Extract the (X, Y) coordinate from the center of the cell holding the provided text.  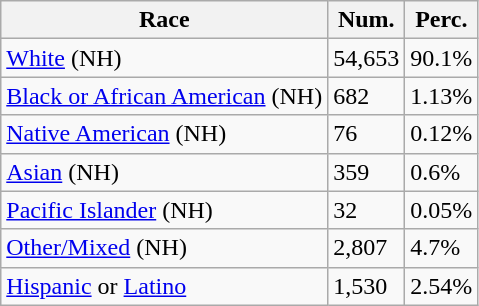
0.6% (442, 172)
32 (366, 210)
Black or African American (NH) (164, 96)
Pacific Islander (NH) (164, 210)
1,530 (366, 286)
Race (164, 20)
76 (366, 134)
Num. (366, 20)
Native American (NH) (164, 134)
2.54% (442, 286)
2,807 (366, 248)
0.12% (442, 134)
Asian (NH) (164, 172)
Hispanic or Latino (164, 286)
0.05% (442, 210)
Other/Mixed (NH) (164, 248)
White (NH) (164, 58)
4.7% (442, 248)
54,653 (366, 58)
682 (366, 96)
90.1% (442, 58)
1.13% (442, 96)
Perc. (442, 20)
359 (366, 172)
